Pinpoint the cell where the given text exists, returning its [X, Y] midpoint coordinate. 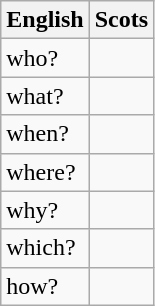
Scots [121, 20]
which? [45, 248]
when? [45, 134]
how? [45, 286]
where? [45, 172]
why? [45, 210]
English [45, 20]
what? [45, 96]
who? [45, 58]
